From the cell containing the given text, extract its center point as [X, Y] coordinate. 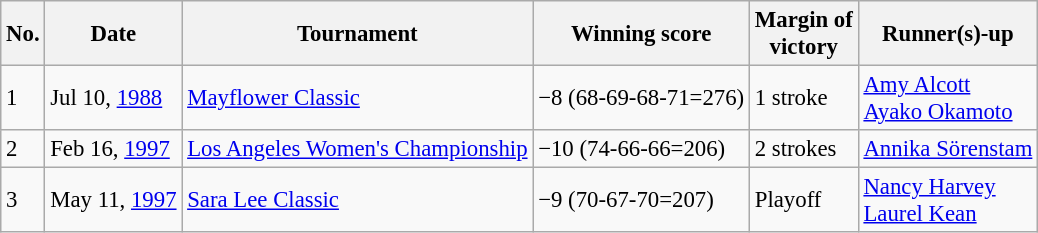
Amy Alcott Ayako Okamoto [948, 98]
2 [23, 149]
−9 (70-67-70=207) [642, 200]
2 strokes [804, 149]
Tournament [358, 34]
Sara Lee Classic [358, 200]
Los Angeles Women's Championship [358, 149]
No. [23, 34]
3 [23, 200]
Margin ofvictory [804, 34]
Mayflower Classic [358, 98]
−10 (74-66-66=206) [642, 149]
1 [23, 98]
Feb 16, 1997 [114, 149]
Nancy Harvey Laurel Kean [948, 200]
Annika Sörenstam [948, 149]
−8 (68-69-68-71=276) [642, 98]
Winning score [642, 34]
Runner(s)-up [948, 34]
Playoff [804, 200]
Jul 10, 1988 [114, 98]
May 11, 1997 [114, 200]
1 stroke [804, 98]
Date [114, 34]
